Provide the [X, Y] coordinate of the cell's center where the given text is located.  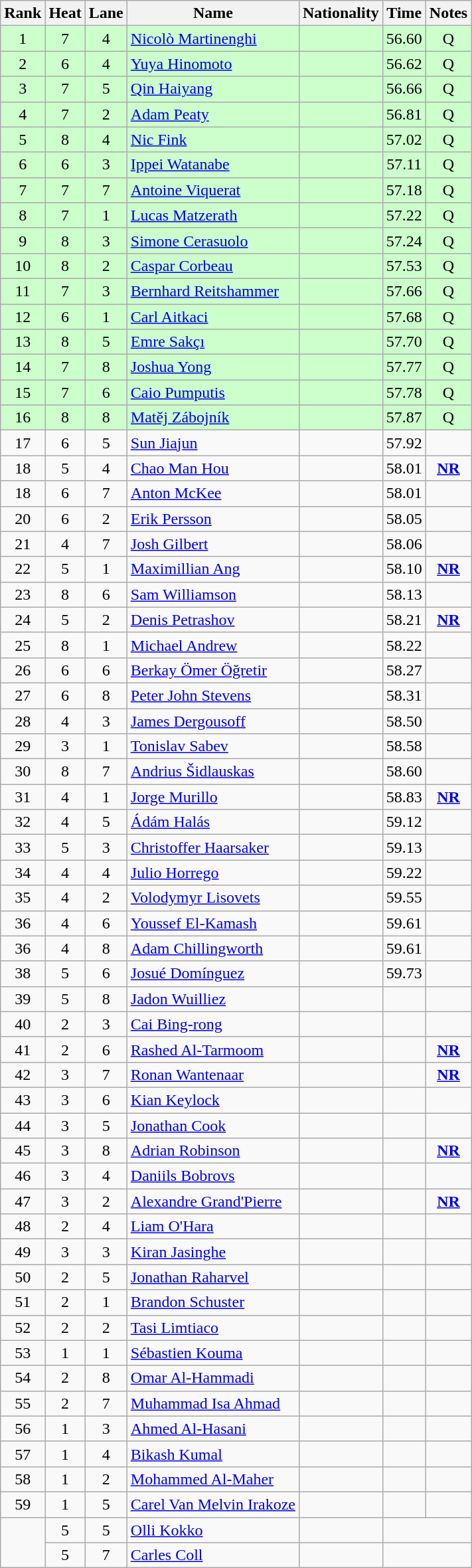
25 [23, 645]
57.77 [404, 367]
Emre Sakçı [212, 342]
30 [23, 772]
53 [23, 1353]
Josué Domínguez [212, 974]
James Dergousoff [212, 721]
57.70 [404, 342]
56.66 [404, 89]
Sébastien Kouma [212, 1353]
48 [23, 1227]
58.83 [404, 797]
Sun Jiajun [212, 443]
57.02 [404, 139]
Ippei Watanabe [212, 165]
Adam Peaty [212, 114]
13 [23, 342]
Heat [65, 13]
55 [23, 1403]
38 [23, 974]
40 [23, 1024]
57.24 [404, 240]
59.13 [404, 847]
10 [23, 266]
45 [23, 1151]
Carles Coll [212, 1555]
56.60 [404, 39]
Notes [448, 13]
Omar Al-Hammadi [212, 1378]
58.60 [404, 772]
58.58 [404, 746]
Carel Van Melvin Irakoze [212, 1504]
Tonislav Sabev [212, 746]
Ádám Halás [212, 822]
57.11 [404, 165]
58.21 [404, 620]
46 [23, 1176]
59 [23, 1504]
Kian Keylock [212, 1100]
Erik Persson [212, 519]
54 [23, 1378]
34 [23, 873]
58.22 [404, 645]
Qin Haiyang [212, 89]
Cai Bing-rong [212, 1024]
43 [23, 1100]
Chao Man Hou [212, 468]
Olli Kokko [212, 1529]
Ahmed Al-Hasani [212, 1429]
Nic Fink [212, 139]
Jonathan Raharvel [212, 1277]
17 [23, 443]
58.06 [404, 544]
26 [23, 670]
15 [23, 392]
Berkay Ömer Öğretir [212, 670]
Michael Andrew [212, 645]
Maximillian Ang [212, 569]
58.05 [404, 519]
58.27 [404, 670]
Simone Cerasuolo [212, 240]
Nationality [341, 13]
59.73 [404, 974]
11 [23, 291]
Josh Gilbert [212, 544]
58.13 [404, 594]
Tasi Limtiaco [212, 1328]
50 [23, 1277]
Adrian Robinson [212, 1151]
29 [23, 746]
Bikash Kumal [212, 1454]
58.31 [404, 695]
56.81 [404, 114]
Christoffer Haarsaker [212, 847]
Jorge Murillo [212, 797]
Caspar Corbeau [212, 266]
Ronan Wantenaar [212, 1075]
Sam Williamson [212, 594]
Alexandre Grand'Pierre [212, 1201]
44 [23, 1126]
57.22 [404, 215]
Anton McKee [212, 493]
49 [23, 1252]
12 [23, 317]
Lucas Matzerath [212, 215]
22 [23, 569]
Jonathan Cook [212, 1126]
35 [23, 898]
Peter John Stevens [212, 695]
59.55 [404, 898]
20 [23, 519]
Julio Horrego [212, 873]
57.68 [404, 317]
57.87 [404, 418]
Adam Chillingworth [212, 948]
Name [212, 13]
57 [23, 1454]
27 [23, 695]
57.18 [404, 190]
Jadon Wuilliez [212, 999]
23 [23, 594]
56.62 [404, 64]
Brandon Schuster [212, 1302]
14 [23, 367]
Muhammad Isa Ahmad [212, 1403]
Kiran Jasinghe [212, 1252]
Lane [106, 13]
57.66 [404, 291]
47 [23, 1201]
42 [23, 1075]
31 [23, 797]
51 [23, 1302]
58.10 [404, 569]
Rank [23, 13]
Yuya Hinomoto [212, 64]
57.78 [404, 392]
52 [23, 1328]
Antoine Viquerat [212, 190]
Matěj Zábojník [212, 418]
Volodymyr Lisovets [212, 898]
Liam O'Hara [212, 1227]
39 [23, 999]
33 [23, 847]
Carl Aitkaci [212, 317]
9 [23, 240]
Daniils Bobrovs [212, 1176]
Denis Petrashov [212, 620]
57.92 [404, 443]
57.53 [404, 266]
28 [23, 721]
Andrius Šidlauskas [212, 772]
Time [404, 13]
56 [23, 1429]
Mohammed Al-Maher [212, 1479]
41 [23, 1049]
16 [23, 418]
Bernhard Reitshammer [212, 291]
Caio Pumputis [212, 392]
24 [23, 620]
Joshua Yong [212, 367]
Nicolò Martinenghi [212, 39]
21 [23, 544]
Youssef El-Kamash [212, 923]
Rashed Al-Tarmoom [212, 1049]
58 [23, 1479]
58.50 [404, 721]
59.22 [404, 873]
32 [23, 822]
59.12 [404, 822]
